For the text-containing cell, return its midpoint in [x, y] coordinate format. 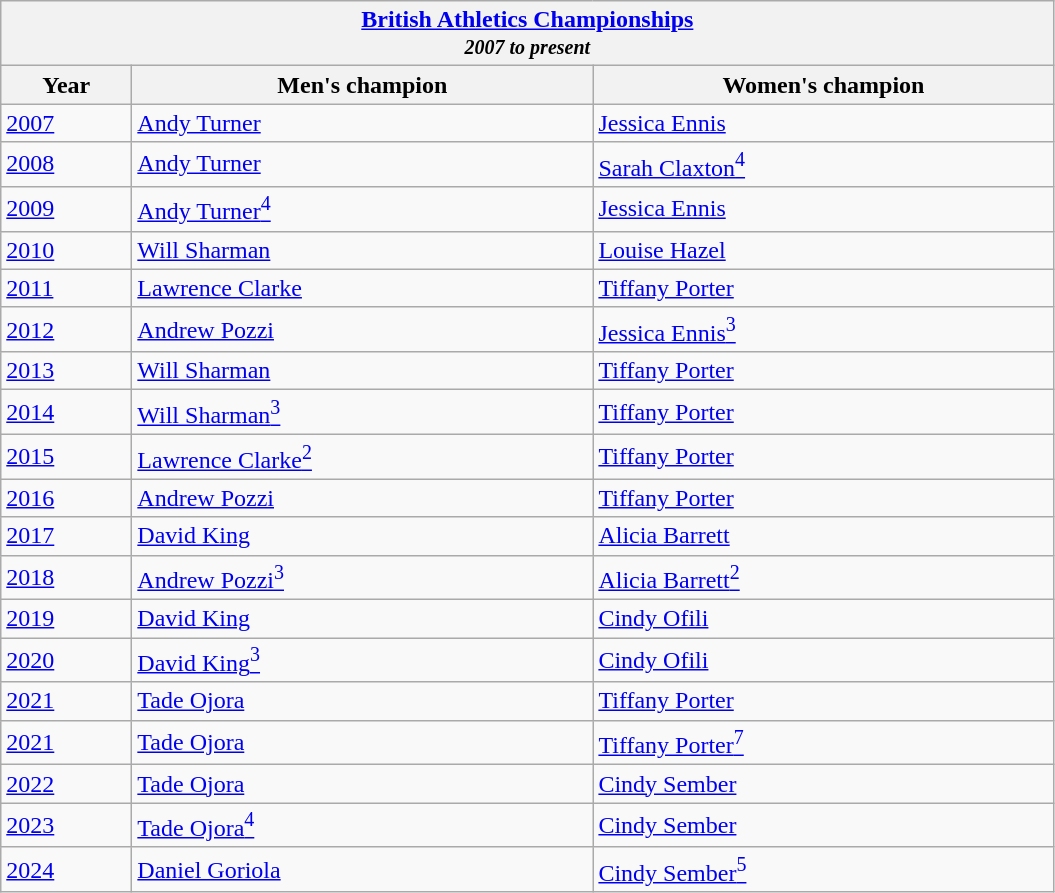
2022 [66, 784]
Alicia Barrett2 [824, 578]
British Athletics Championships2007 to present [528, 34]
Women's champion [824, 85]
2014 [66, 412]
Lawrence Clarke [362, 288]
2008 [66, 164]
Cindy Sember5 [824, 870]
Louise Hazel [824, 250]
2016 [66, 498]
Andrew Pozzi3 [362, 578]
Will Sharman3 [362, 412]
Men's champion [362, 85]
Andy Turner4 [362, 208]
2023 [66, 826]
Lawrence Clarke2 [362, 456]
Tade Ojora4 [362, 826]
Sarah Claxton4 [824, 164]
2020 [66, 660]
2010 [66, 250]
2018 [66, 578]
2017 [66, 536]
2024 [66, 870]
2009 [66, 208]
Daniel Goriola [362, 870]
2007 [66, 123]
Alicia Barrett [824, 536]
2011 [66, 288]
Jessica Ennis3 [824, 330]
2013 [66, 371]
2015 [66, 456]
Tiffany Porter7 [824, 742]
Year [66, 85]
2012 [66, 330]
2019 [66, 619]
David King3 [362, 660]
